Provide the (x, y) coordinate of the cell's center where the given text is located.  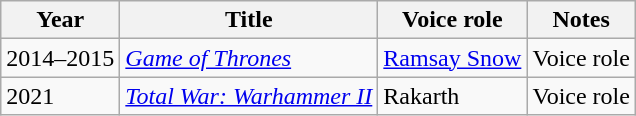
Total War: Warhammer II (249, 96)
Ramsay Snow (452, 58)
Notes (582, 20)
2021 (60, 96)
Game of Thrones (249, 58)
Year (60, 20)
2014–2015 (60, 58)
Title (249, 20)
Rakarth (452, 96)
